Search for the cell housing the specified text and yield its (X, Y) center coordinate. 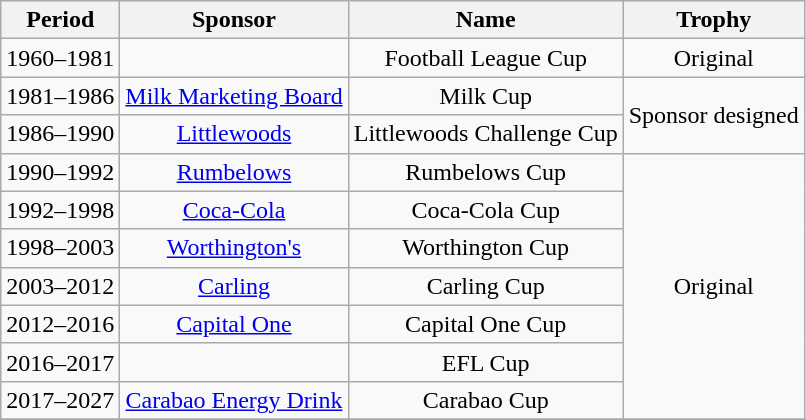
1998–2003 (60, 248)
Capital One Cup (486, 324)
1990–1992 (60, 172)
Rumbelows Cup (486, 172)
Carling Cup (486, 286)
Milk Cup (486, 96)
Period (60, 20)
Worthington Cup (486, 248)
Worthington's (234, 248)
Rumbelows (234, 172)
1986–1990 (60, 134)
1981–1986 (60, 96)
Sponsor (234, 20)
Football League Cup (486, 58)
Coca-Cola Cup (486, 210)
2012–2016 (60, 324)
Littlewoods Challenge Cup (486, 134)
Name (486, 20)
Milk Marketing Board (234, 96)
2017–2027 (60, 400)
Capital One (234, 324)
Coca-Cola (234, 210)
2016–2017 (60, 362)
Littlewoods (234, 134)
Trophy (714, 20)
2003–2012 (60, 286)
EFL Cup (486, 362)
Carling (234, 286)
Carabao Energy Drink (234, 400)
Sponsor designed (714, 115)
Carabao Cup (486, 400)
1992–1998 (60, 210)
1960–1981 (60, 58)
